Return [x, y] of the center of cell containing provided text 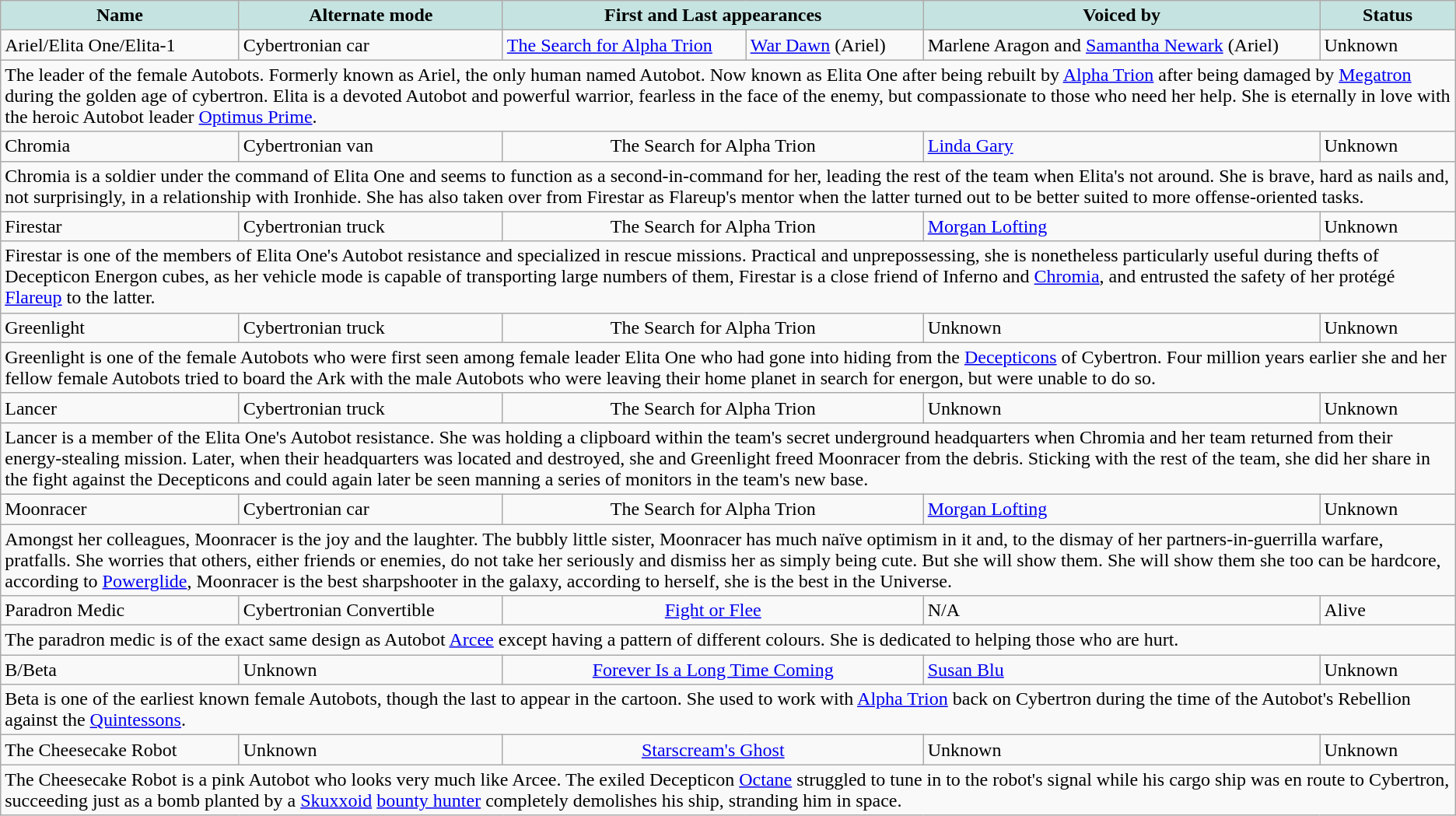
The Cheesecake Robot [120, 750]
Lancer [120, 408]
Moonracer [120, 509]
Chromia [120, 146]
Alternate mode [370, 16]
Status [1388, 16]
Starscream's Ghost [712, 750]
Greenlight [120, 327]
Marlene Aragon and Samantha Newark (Ariel) [1122, 45]
B/Beta [120, 670]
Voiced by [1122, 16]
Cybertronian Convertible [370, 611]
Paradron Medic [120, 611]
Linda Gary [1122, 146]
Forever Is a Long Time Coming [712, 670]
War Dawn (Ariel) [835, 45]
Susan Blu [1122, 670]
Fight or Flee [712, 611]
Name [120, 16]
N/A [1122, 611]
Alive [1388, 611]
Cybertronian van [370, 146]
Firestar [120, 226]
Ariel/Elita One/Elita-1 [120, 45]
First and Last appearances [712, 16]
